Capture the cell that displays the provided text and extract its [x, y] central coordinate. 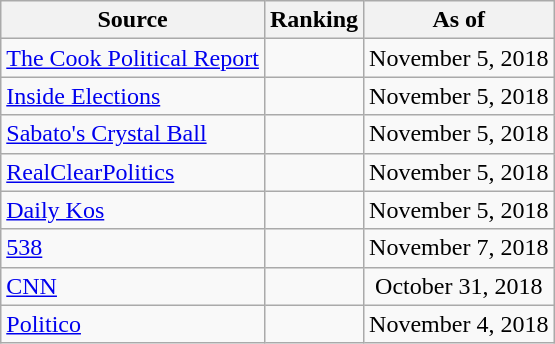
October 31, 2018 [459, 286]
Sabato's Crystal Ball [133, 134]
Ranking [314, 20]
Source [133, 20]
November 7, 2018 [459, 248]
Inside Elections [133, 96]
RealClearPolitics [133, 172]
The Cook Political Report [133, 58]
538 [133, 248]
November 4, 2018 [459, 324]
Politico [133, 324]
Daily Kos [133, 210]
CNN [133, 286]
As of [459, 20]
